Extract the (X, Y) coordinate from the center of the cell holding the provided text.  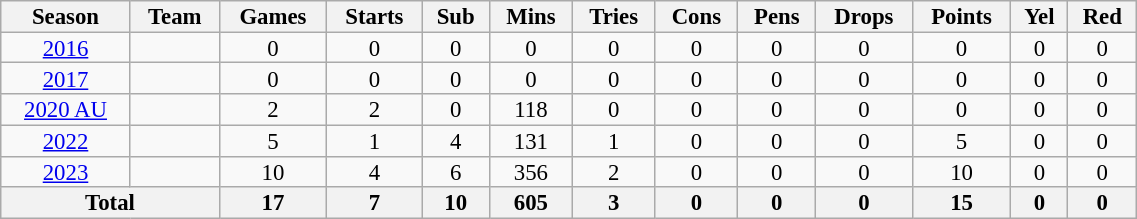
Points (962, 16)
Tries (613, 16)
Yel (1040, 16)
2023 (66, 172)
131 (530, 140)
2017 (66, 78)
Sub (456, 16)
6 (456, 172)
Season (66, 16)
Team (174, 16)
2022 (66, 140)
Drops (864, 16)
Cons (696, 16)
2020 AU (66, 110)
7 (374, 204)
118 (530, 110)
2016 (66, 48)
Pens (777, 16)
3 (613, 204)
356 (530, 172)
Mins (530, 16)
Total (110, 204)
15 (962, 204)
Starts (374, 16)
605 (530, 204)
Games (273, 16)
17 (273, 204)
Red (1102, 16)
